Detect which cell encompasses the target text, then output its [x, y] center coordinate. 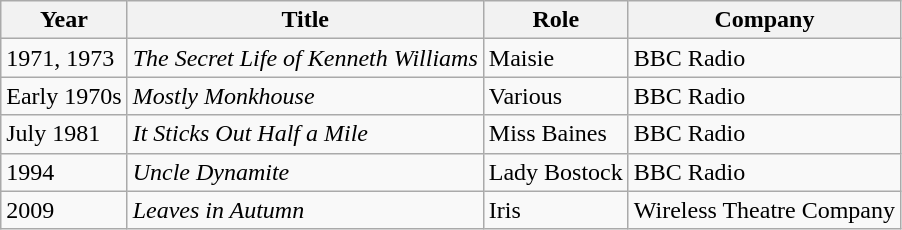
Wireless Theatre Company [764, 210]
Uncle Dynamite [305, 172]
July 1981 [64, 134]
Iris [556, 210]
It Sticks Out Half a Mile [305, 134]
Mostly Monkhouse [305, 96]
Year [64, 20]
Leaves in Autumn [305, 210]
Various [556, 96]
1994 [64, 172]
Lady Bostock [556, 172]
1971, 1973 [64, 58]
Title [305, 20]
Maisie [556, 58]
Miss Baines [556, 134]
Role [556, 20]
The Secret Life of Kenneth Williams [305, 58]
Company [764, 20]
2009 [64, 210]
Early 1970s [64, 96]
